From the cell containing the given text, extract its center point as (x, y) coordinate. 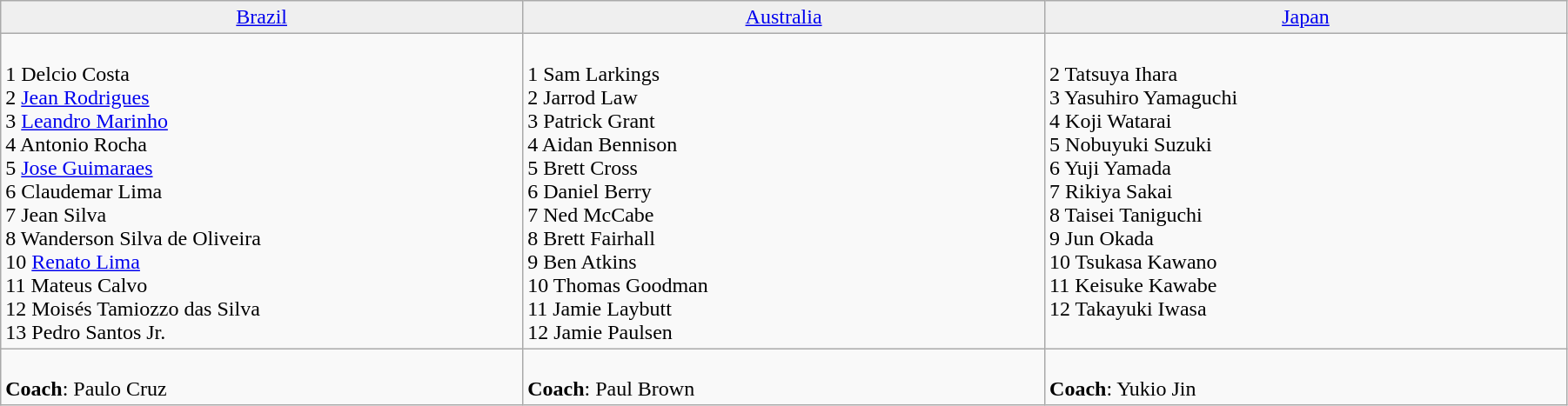
Brazil (262, 17)
Coach: Yukio Jin (1306, 377)
Japan (1306, 17)
Coach: Paul Brown (784, 377)
Australia (784, 17)
Coach: Paulo Cruz (262, 377)
